Provide the (x, y) coordinate of the cell's center where the given text is located.  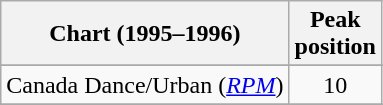
Canada Dance/Urban (RPM) (145, 85)
Peakposition (335, 34)
Chart (1995–1996) (145, 34)
10 (335, 85)
